Identify which cell holds the provided text, then report its [X, Y] central coordinate. 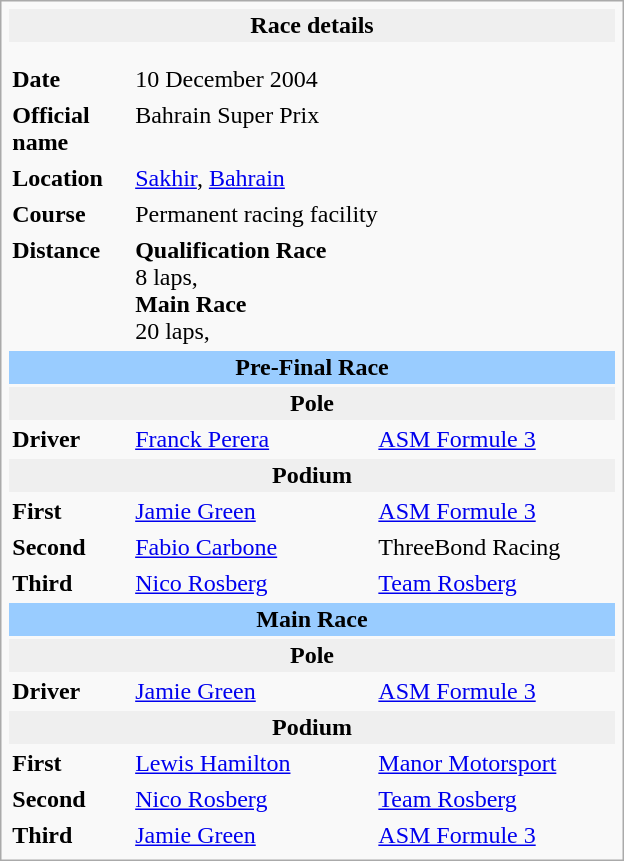
Qualification Race8 laps, Main Race20 laps, [374, 291]
Manor Motorsport [494, 764]
Race details [312, 26]
ThreeBond Racing [494, 548]
Lewis Hamilton [252, 764]
Date [69, 80]
Permanent racing facility [374, 214]
Franck Perera [252, 440]
Main Race [312, 620]
Course [69, 214]
Distance [69, 291]
10 December 2004 [252, 80]
Official name [69, 129]
Bahrain Super Prix [374, 129]
Location [69, 178]
Pre-Final Race [312, 368]
Fabio Carbone [252, 548]
Sakhir, Bahrain [374, 178]
